Search for the cell housing the specified text and yield its (X, Y) center coordinate. 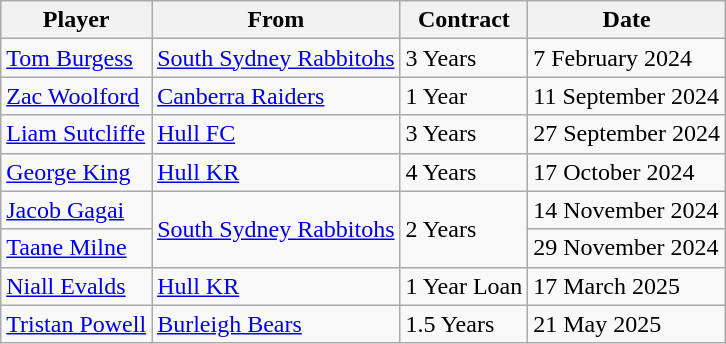
7 February 2024 (627, 58)
2 Years (464, 229)
Zac Woolford (76, 96)
Player (76, 20)
14 November 2024 (627, 210)
Taane Milne (76, 248)
17 October 2024 (627, 172)
11 September 2024 (627, 96)
Canberra Raiders (276, 96)
27 September 2024 (627, 134)
George King (76, 172)
21 May 2025 (627, 324)
Niall Evalds (76, 286)
Liam Sutcliffe (76, 134)
Tristan Powell (76, 324)
29 November 2024 (627, 248)
1 Year (464, 96)
1.5 Years (464, 324)
Date (627, 20)
Tom Burgess (76, 58)
Jacob Gagai (76, 210)
17 March 2025 (627, 286)
Burleigh Bears (276, 324)
From (276, 20)
Contract (464, 20)
1 Year Loan (464, 286)
4 Years (464, 172)
Hull FC (276, 134)
